Locate the cell with the specified text and output its (X, Y) center coordinate. 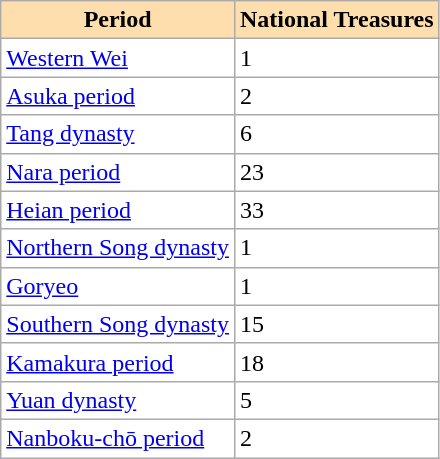
Nanboku-chō period (118, 438)
Northern Song dynasty (118, 248)
National Treasures (336, 20)
15 (336, 324)
Period (118, 20)
Asuka period (118, 96)
6 (336, 134)
Tang dynasty (118, 134)
Nara period (118, 172)
Western Wei (118, 58)
Goryeo (118, 286)
18 (336, 362)
33 (336, 210)
Southern Song dynasty (118, 324)
Kamakura period (118, 362)
5 (336, 400)
23 (336, 172)
Heian period (118, 210)
Yuan dynasty (118, 400)
